Determine the (X, Y) coordinate at the center of the cell enclosing the given text.  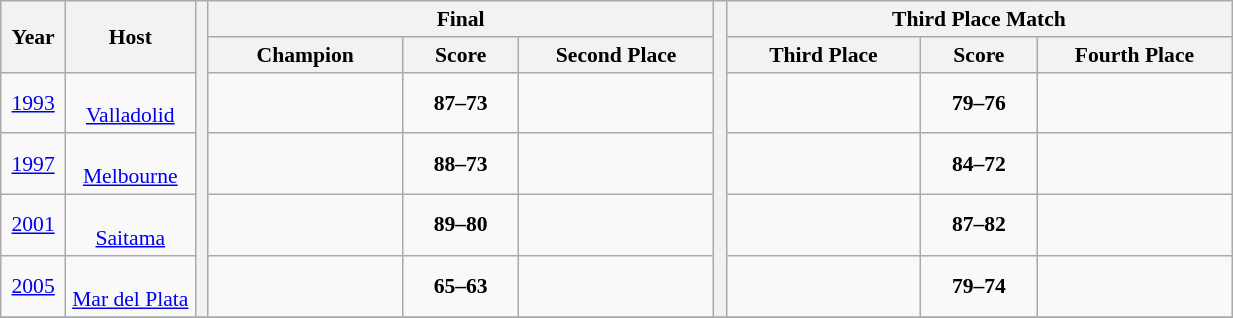
Melbourne (131, 164)
2005 (34, 286)
79–76 (980, 102)
Second Place (616, 55)
Year (34, 36)
Final (460, 19)
88–73 (460, 164)
65–63 (460, 286)
1997 (34, 164)
Saitama (131, 226)
Mar del Plata (131, 286)
Champion (305, 55)
Third Place (823, 55)
1993 (34, 102)
89–80 (460, 226)
Fourth Place (1134, 55)
79–74 (980, 286)
Host (131, 36)
87–73 (460, 102)
Third Place Match (978, 19)
87–82 (980, 226)
84–72 (980, 164)
2001 (34, 226)
Valladolid (131, 102)
